Scan for the cell matching the given text and deliver its [x, y] coordinate at center. 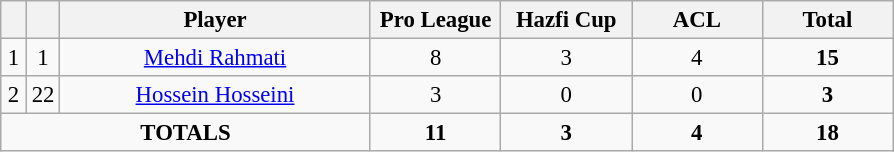
Hazfi Cup [566, 20]
8 [436, 58]
18 [828, 133]
TOTALS [186, 133]
11 [436, 133]
Pro League [436, 20]
Hossein Hosseini [216, 95]
15 [828, 58]
Mehdi Rahmati [216, 58]
Player [216, 20]
22 [42, 95]
2 [14, 95]
Total [828, 20]
ACL [698, 20]
